Pinpoint the cell where the given text exists, returning its (X, Y) midpoint coordinate. 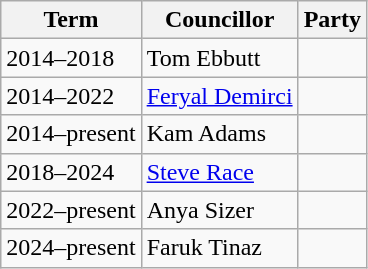
Steve Race (220, 172)
2014–2018 (71, 58)
Councillor (220, 20)
2024–present (71, 248)
Term (71, 20)
Anya Sizer (220, 210)
2014–2022 (71, 96)
Tom Ebbutt (220, 58)
2018–2024 (71, 172)
Feryal Demirci (220, 96)
Party (332, 20)
2014–present (71, 134)
Kam Adams (220, 134)
Faruk Tinaz (220, 248)
2022–present (71, 210)
